Output the [x, y] coordinate of the center of the cell containing the given text.  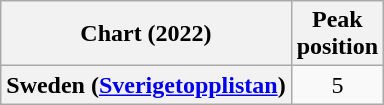
Peakposition [337, 34]
Sweden (Sverigetopplistan) [146, 85]
5 [337, 85]
Chart (2022) [146, 34]
